Determine the (X, Y) coordinate at the center of the cell enclosing the given text.  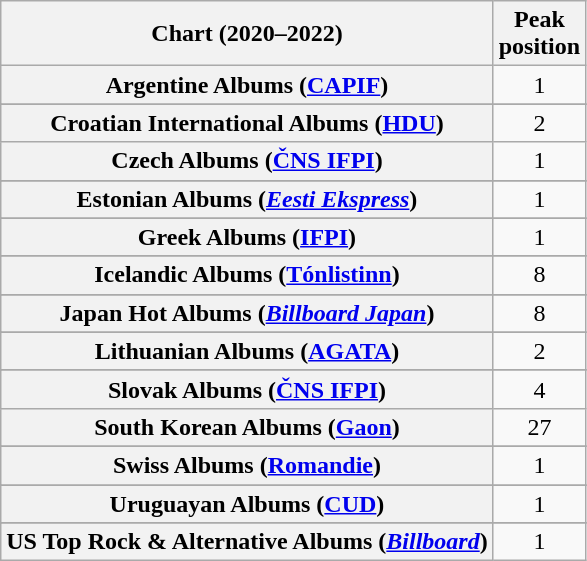
US Top Rock & Alternative Albums (Billboard) (247, 542)
Peakposition (539, 34)
Swiss Albums (Romandie) (247, 465)
Croatian International Albums (HDU) (247, 123)
Argentine Albums (CAPIF) (247, 85)
Japan Hot Albums (Billboard Japan) (247, 313)
Icelandic Albums (Tónlistinn) (247, 275)
Greek Albums (IFPI) (247, 237)
Lithuanian Albums (AGATA) (247, 351)
4 (539, 389)
Czech Albums (ČNS IFPI) (247, 161)
27 (539, 427)
Uruguayan Albums (CUD) (247, 503)
Slovak Albums (ČNS IFPI) (247, 389)
Estonian Albums (Eesti Ekspress) (247, 199)
Chart (2020–2022) (247, 34)
South Korean Albums (Gaon) (247, 427)
